Scan for the cell matching the given text and deliver its (x, y) coordinate at center. 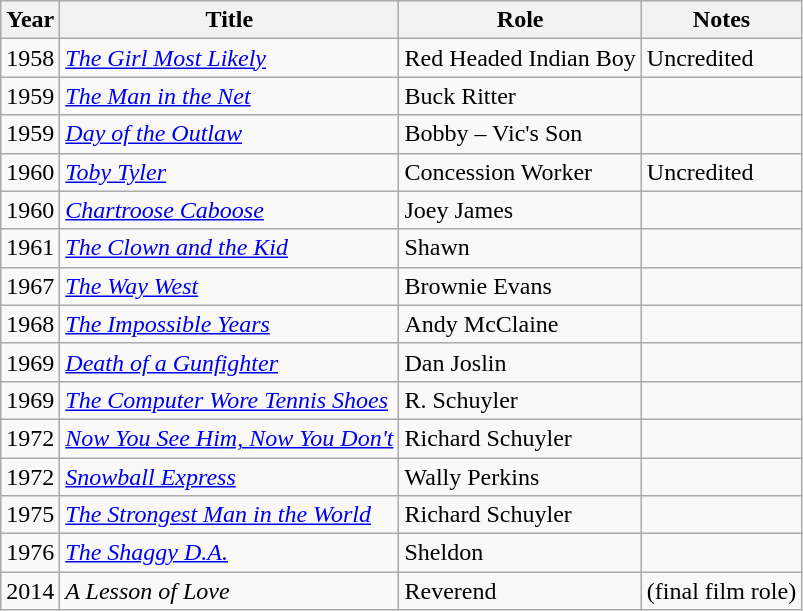
Wally Perkins (520, 477)
1975 (30, 515)
1961 (30, 248)
Day of the Outlaw (230, 134)
Sheldon (520, 553)
A Lesson of Love (230, 591)
2014 (30, 591)
Dan Joslin (520, 362)
Joey James (520, 210)
Concession Worker (520, 172)
1958 (30, 58)
The Clown and the Kid (230, 248)
Title (230, 20)
The Shaggy D.A. (230, 553)
1976 (30, 553)
Red Headed Indian Boy (520, 58)
Buck Ritter (520, 96)
The Man in the Net (230, 96)
Brownie Evans (520, 286)
The Girl Most Likely (230, 58)
Snowball Express (230, 477)
Bobby – Vic's Son (520, 134)
Shawn (520, 248)
Andy McClaine (520, 324)
1968 (30, 324)
Role (520, 20)
Now You See Him, Now You Don't (230, 438)
R. Schuyler (520, 400)
The Computer Wore Tennis Shoes (230, 400)
1967 (30, 286)
The Strongest Man in the World (230, 515)
Chartroose Caboose (230, 210)
The Impossible Years (230, 324)
The Way West (230, 286)
Notes (721, 20)
Toby Tyler (230, 172)
Death of a Gunfighter (230, 362)
Reverend (520, 591)
(final film role) (721, 591)
Year (30, 20)
